Search for the cell housing the specified text and yield its (X, Y) center coordinate. 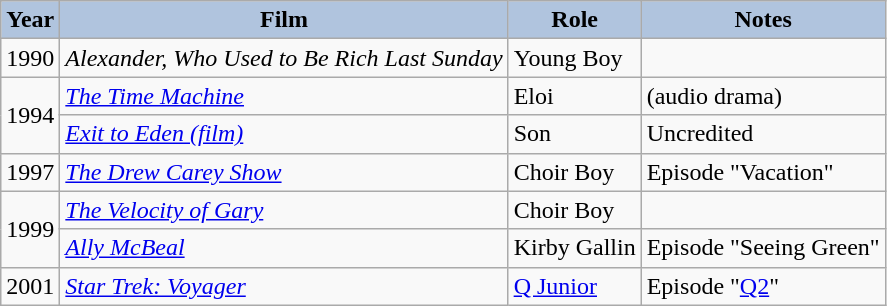
Episode "Q2" (763, 286)
Episode "Seeing Green" (763, 248)
1999 (30, 229)
Uncredited (763, 134)
Film (284, 20)
Kirby Gallin (574, 248)
Eloi (574, 96)
2001 (30, 286)
Q Junior (574, 286)
1994 (30, 115)
Ally McBeal (284, 248)
The Time Machine (284, 96)
1990 (30, 58)
Star Trek: Voyager (284, 286)
Role (574, 20)
(audio drama) (763, 96)
Young Boy (574, 58)
1997 (30, 172)
Year (30, 20)
Episode "Vacation" (763, 172)
Alexander, Who Used to Be Rich Last Sunday (284, 58)
The Velocity of Gary (284, 210)
Son (574, 134)
Notes (763, 20)
The Drew Carey Show (284, 172)
Exit to Eden (film) (284, 134)
